Find where the given text appears and provide that cell's center as (x, y) coordinate. 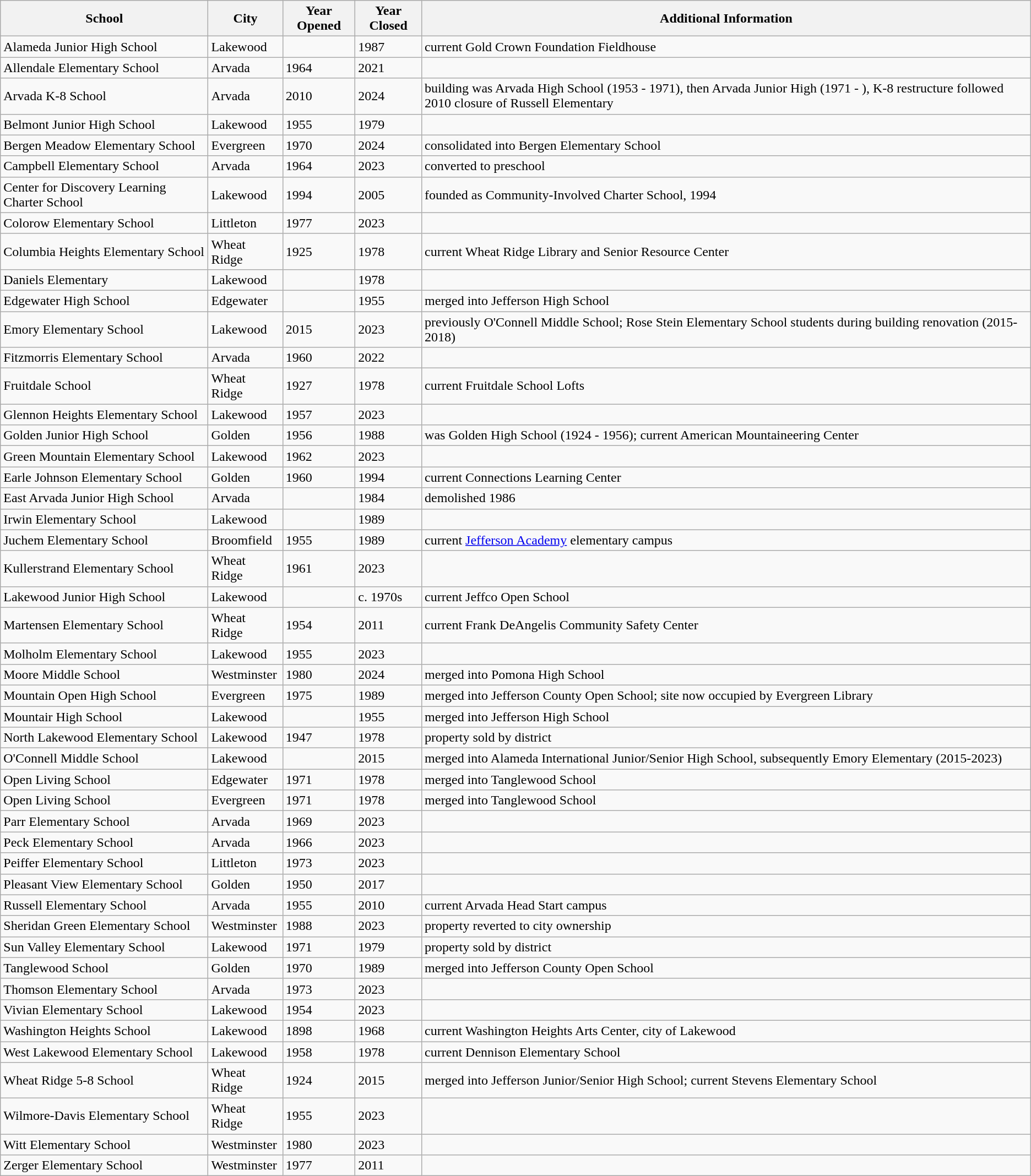
current Dennison Elementary School (726, 1052)
1966 (319, 842)
Glennon Heights Elementary School (105, 415)
Moore Middle School (105, 674)
1898 (319, 1031)
Pleasant View Elementary School (105, 884)
1969 (319, 821)
Tanglewood School (105, 968)
Molholm Elementary School (105, 654)
1962 (319, 456)
current Arvada Head Start campus (726, 905)
1975 (319, 695)
Fitzmorris Elementary School (105, 358)
Green Mountain Elementary School (105, 456)
Irwin Elementary School (105, 519)
Broomfield (246, 540)
merged into Jefferson County Open School; site now occupied by Evergreen Library (726, 695)
Sun Valley Elementary School (105, 947)
2005 (389, 195)
2021 (389, 68)
Allendale Elementary School (105, 68)
Wilmore-Davis Elementary School (105, 1117)
1950 (319, 884)
current Washington Heights Arts Center, city of Lakewood (726, 1031)
Bergen Meadow Elementary School (105, 145)
Edgewater High School (105, 301)
1924 (319, 1080)
Arvada K-8 School (105, 96)
Vivian Elementary School (105, 1010)
Wheat Ridge 5-8 School (105, 1080)
current Jefferson Academy elementary campus (726, 540)
North Lakewood Elementary School (105, 738)
Russell Elementary School (105, 905)
Fruitdale School (105, 386)
Peiffer Elementary School (105, 863)
previously O'Connell Middle School; Rose Stein Elementary School students during building renovation (2015-2018) (726, 329)
Columbia Heights Elementary School (105, 251)
merged into Jefferson County Open School (726, 968)
Peck Elementary School (105, 842)
Thomson Elementary School (105, 989)
was Golden High School (1924 - 1956); current American Mountaineering Center (726, 435)
Belmont Junior High School (105, 124)
Witt Elementary School (105, 1145)
founded as Community-Involved Charter School, 1994 (726, 195)
City (246, 19)
Year Opened (319, 19)
consolidated into Bergen Elementary School (726, 145)
Emory Elementary School (105, 329)
Zerger Elementary School (105, 1166)
current Fruitdale School Lofts (726, 386)
Parr Elementary School (105, 821)
Martensen Elementary School (105, 625)
Sheridan Green Elementary School (105, 926)
1927 (319, 386)
1984 (389, 498)
Daniels Elementary (105, 280)
East Arvada Junior High School (105, 498)
1961 (319, 568)
School (105, 19)
merged into Jefferson Junior/Senior High School; current Stevens Elementary School (726, 1080)
Mountain Open High School (105, 695)
current Gold Crown Foundation Fieldhouse (726, 47)
c. 1970s (389, 597)
West Lakewood Elementary School (105, 1052)
current Connections Learning Center (726, 477)
1956 (319, 435)
1958 (319, 1052)
2017 (389, 884)
Colorow Elementary School (105, 223)
Lakewood Junior High School (105, 597)
converted to preschool (726, 166)
property reverted to city ownership (726, 926)
Alameda Junior High School (105, 47)
Kullerstrand Elementary School (105, 568)
current Jeffco Open School (726, 597)
1968 (389, 1031)
Golden Junior High School (105, 435)
O'Connell Middle School (105, 759)
Additional Information (726, 19)
current Wheat Ridge Library and Senior Resource Center (726, 251)
Mountair High School (105, 716)
Earle Johnson Elementary School (105, 477)
1987 (389, 47)
1947 (319, 738)
Washington Heights School (105, 1031)
Juchem Elementary School (105, 540)
Year Closed (389, 19)
building was Arvada High School (1953 - 1971), then Arvada Junior High (1971 - ), K-8 restructure followed 2010 closure of Russell Elementary (726, 96)
merged into Alameda International Junior/Senior High School, subsequently Emory Elementary (2015-2023) (726, 759)
Campbell Elementary School (105, 166)
2022 (389, 358)
current Frank DeAngelis Community Safety Center (726, 625)
merged into Pomona High School (726, 674)
1925 (319, 251)
Center for Discovery Learning Charter School (105, 195)
demolished 1986 (726, 498)
1957 (319, 415)
